Extract the (x, y) coordinate from the center of the cell holding the provided text.  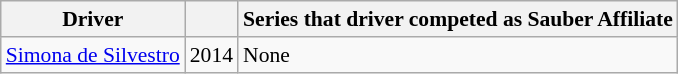
Series that driver competed as Sauber Affiliate (458, 19)
2014 (212, 55)
Simona de Silvestro (93, 55)
None (458, 55)
Driver (93, 19)
